Determine the [x, y] coordinate at the center of the cell enclosing the given text.  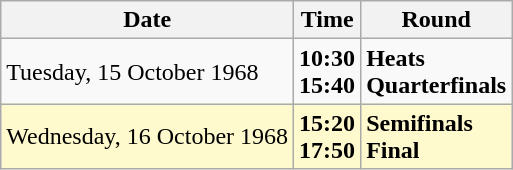
Date [148, 20]
SemifinalsFinal [436, 136]
15:2017:50 [328, 136]
10:3015:40 [328, 72]
Tuesday, 15 October 1968 [148, 72]
HeatsQuarterfinals [436, 72]
Time [328, 20]
Wednesday, 16 October 1968 [148, 136]
Round [436, 20]
